For the text-containing cell, return its midpoint in (x, y) coordinate format. 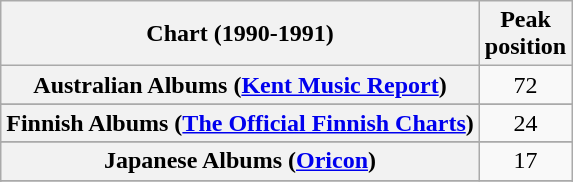
Australian Albums (Kent Music Report) (240, 85)
72 (525, 85)
24 (525, 123)
Finnish Albums (The Official Finnish Charts) (240, 123)
17 (525, 161)
Japanese Albums (Oricon) (240, 161)
Peakposition (525, 34)
Chart (1990-1991) (240, 34)
